Return (X, Y) of the center of cell containing provided text 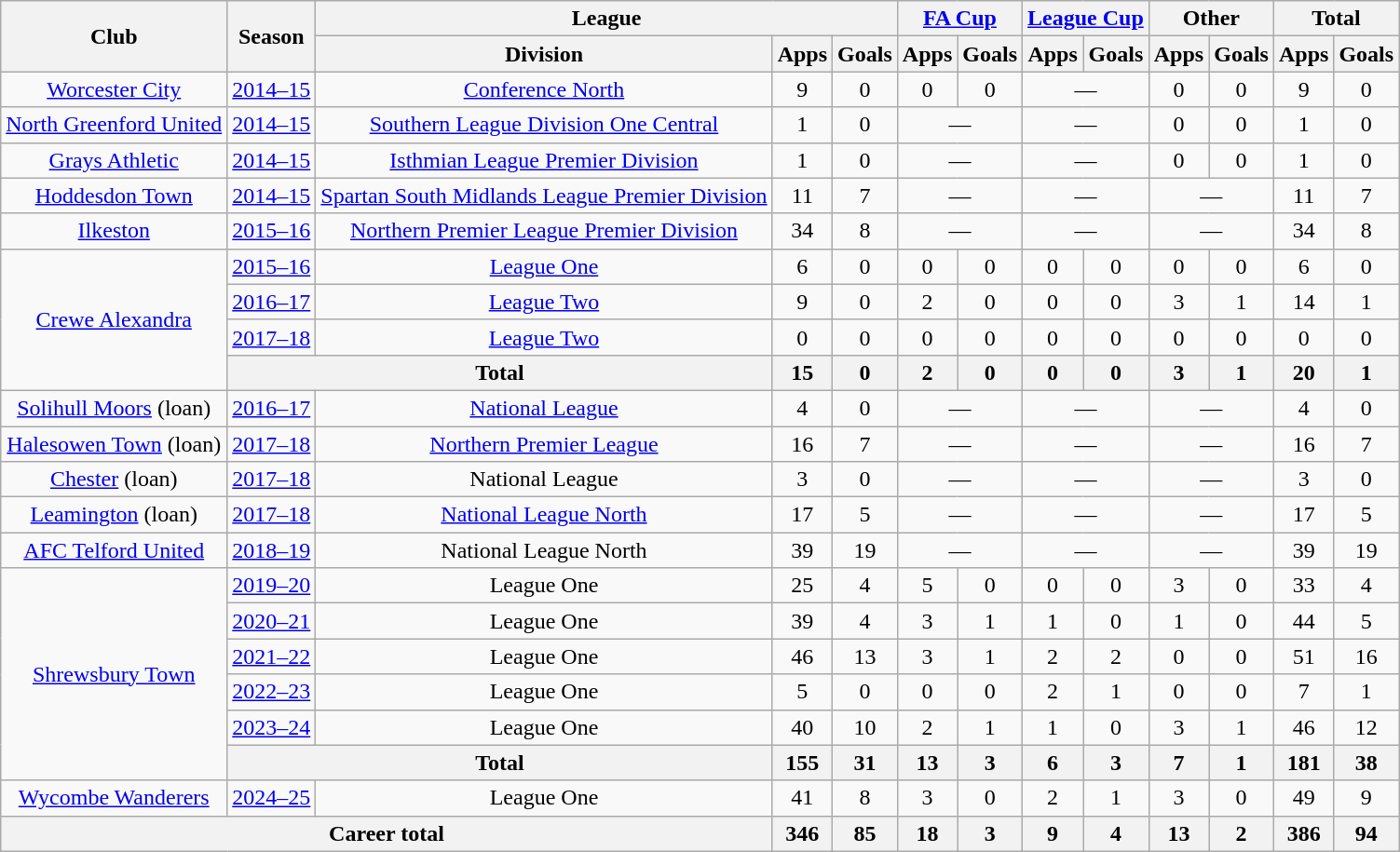
2023–24 (272, 727)
Northern Premier League Premier Division (544, 231)
2020–21 (272, 621)
Hoddesdon Town (114, 196)
Grays Athletic (114, 160)
181 (1303, 763)
10 (865, 727)
Career total (387, 833)
386 (1303, 833)
15 (802, 372)
41 (802, 798)
Crewe Alexandra (114, 319)
2022–23 (272, 692)
Conference North (544, 89)
League (607, 19)
Chester (loan) (114, 480)
346 (802, 833)
League Cup (1086, 19)
Southern League Division One Central (544, 125)
Halesowen Town (loan) (114, 444)
Shrewsbury Town (114, 674)
Leamington (loan) (114, 515)
AFC Telford United (114, 550)
2019–20 (272, 586)
94 (1366, 833)
20 (1303, 372)
40 (802, 727)
14 (1303, 302)
Division (544, 54)
Club (114, 36)
FA Cup (959, 19)
2018–19 (272, 550)
2021–22 (272, 656)
Wycombe Wanderers (114, 798)
31 (865, 763)
33 (1303, 586)
25 (802, 586)
Spartan South Midlands League Premier Division (544, 196)
38 (1366, 763)
Isthmian League Premier Division (544, 160)
Ilkeston (114, 231)
12 (1366, 727)
44 (1303, 621)
Season (272, 36)
51 (1303, 656)
Solihull Moors (loan) (114, 408)
2024–25 (272, 798)
155 (802, 763)
49 (1303, 798)
85 (865, 833)
North Greenford United (114, 125)
Worcester City (114, 89)
Northern Premier League (544, 444)
Other (1211, 19)
18 (927, 833)
